Find where the given text appears and provide that cell's center as [x, y] coordinate. 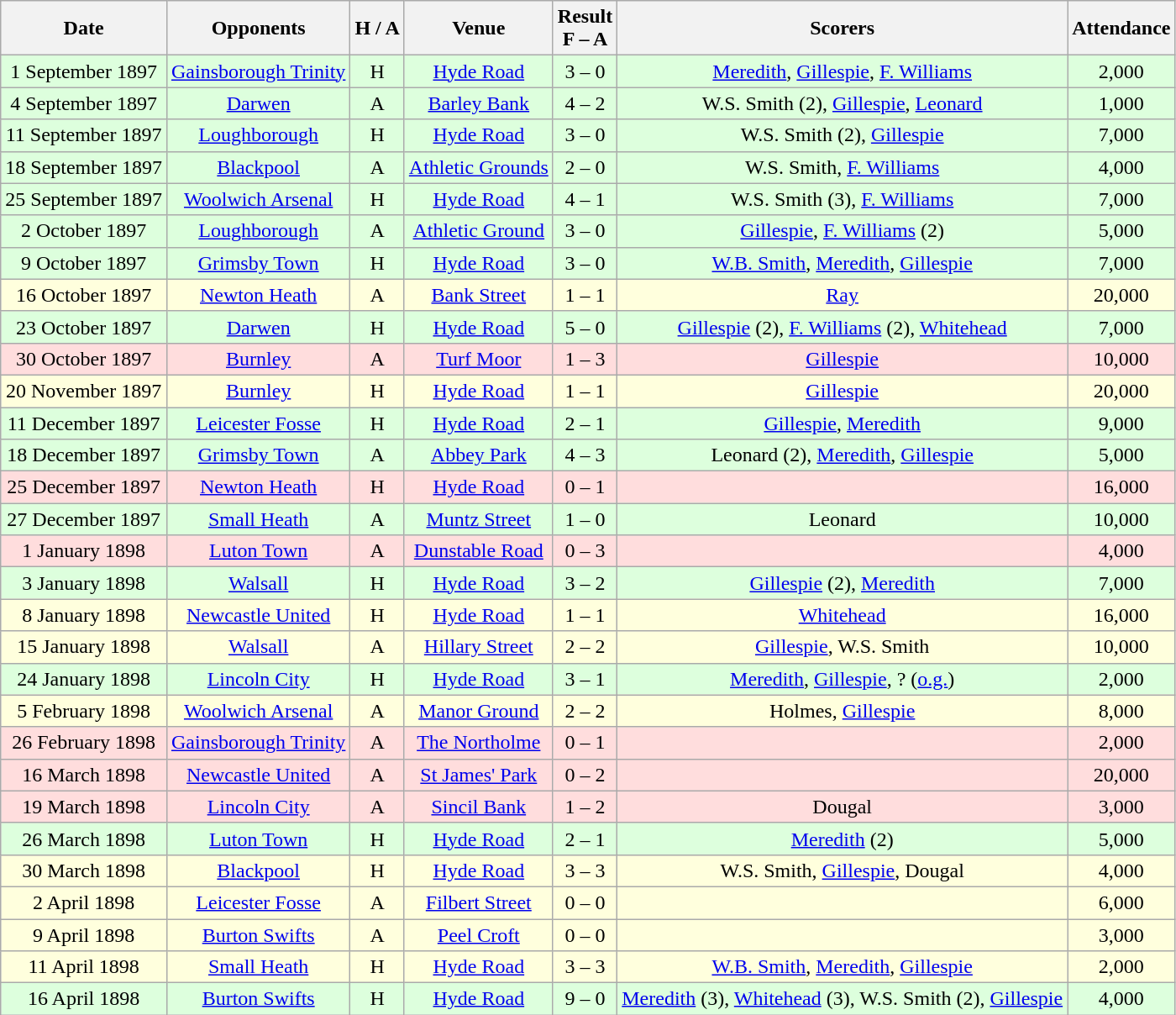
Attendance [1121, 29]
Abbey Park [479, 455]
4 – 1 [585, 199]
4 September 1897 [84, 103]
Barley Bank [479, 103]
16 March 1898 [84, 775]
15 January 1898 [84, 647]
Holmes, Gillespie [843, 711]
Athletic Grounds [479, 167]
W.S. Smith, Gillespie, Dougal [843, 870]
Gillespie (2), Meredith [843, 583]
1 – 0 [585, 519]
2 April 1898 [84, 902]
6,000 [1121, 902]
3 January 1898 [84, 583]
9,000 [1121, 423]
Meredith (2) [843, 839]
Leonard (2), Meredith, Gillespie [843, 455]
30 October 1897 [84, 359]
The Northolme [479, 743]
Filbert Street [479, 902]
Manor Ground [479, 711]
Meredith (3), Whitehead (3), W.S. Smith (2), Gillespie [843, 999]
Turf Moor [479, 359]
0 – 2 [585, 775]
3 – 1 [585, 679]
Date [84, 29]
Peel Croft [479, 935]
9 April 1898 [84, 935]
3 – 2 [585, 583]
Meredith, Gillespie, ? (o.g.) [843, 679]
Dougal [843, 807]
Hillary Street [479, 647]
11 September 1897 [84, 135]
1 September 1897 [84, 71]
11 December 1897 [84, 423]
8,000 [1121, 711]
5 – 0 [585, 327]
Athletic Ground [479, 231]
24 January 1898 [84, 679]
4 – 3 [585, 455]
23 October 1897 [84, 327]
W.S. Smith (2), Gillespie [843, 135]
26 March 1898 [84, 839]
Opponents [258, 29]
27 December 1897 [84, 519]
0 – 3 [585, 551]
18 September 1897 [84, 167]
Whitehead [843, 615]
2 October 1897 [84, 231]
W.S. Smith, F. Williams [843, 167]
Venue [479, 29]
Dunstable Road [479, 551]
W.S. Smith (3), F. Williams [843, 199]
Gillespie, W.S. Smith [843, 647]
Gillespie (2), F. Williams (2), Whitehead [843, 327]
18 December 1897 [84, 455]
4 – 2 [585, 103]
1,000 [1121, 103]
16 October 1897 [84, 295]
1 – 2 [585, 807]
25 September 1897 [84, 199]
25 December 1897 [84, 487]
Gillespie, F. Williams (2) [843, 231]
W.S. Smith (2), Gillespie, Leonard [843, 103]
20 November 1897 [84, 391]
16 April 1898 [84, 999]
5 February 1898 [84, 711]
H / A [377, 29]
Leonard [843, 519]
Bank Street [479, 295]
30 March 1898 [84, 870]
19 March 1898 [84, 807]
Ray [843, 295]
1 January 1898 [84, 551]
26 February 1898 [84, 743]
9 October 1897 [84, 263]
Meredith, Gillespie, F. Williams [843, 71]
9 – 0 [585, 999]
Sincil Bank [479, 807]
2 – 0 [585, 167]
1 – 3 [585, 359]
Gillespie, Meredith [843, 423]
Muntz Street [479, 519]
Scorers [843, 29]
St James' Park [479, 775]
ResultF – A [585, 29]
11 April 1898 [84, 967]
8 January 1898 [84, 615]
